For the text-containing cell, return its midpoint in (x, y) coordinate format. 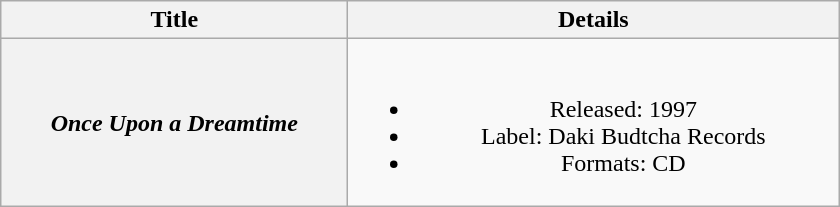
Title (174, 20)
Details (594, 20)
Released: 1997Label: Daki Budtcha RecordsFormats: CD (594, 122)
Once Upon a Dreamtime (174, 122)
